Return [X, Y] of the center of cell containing provided text 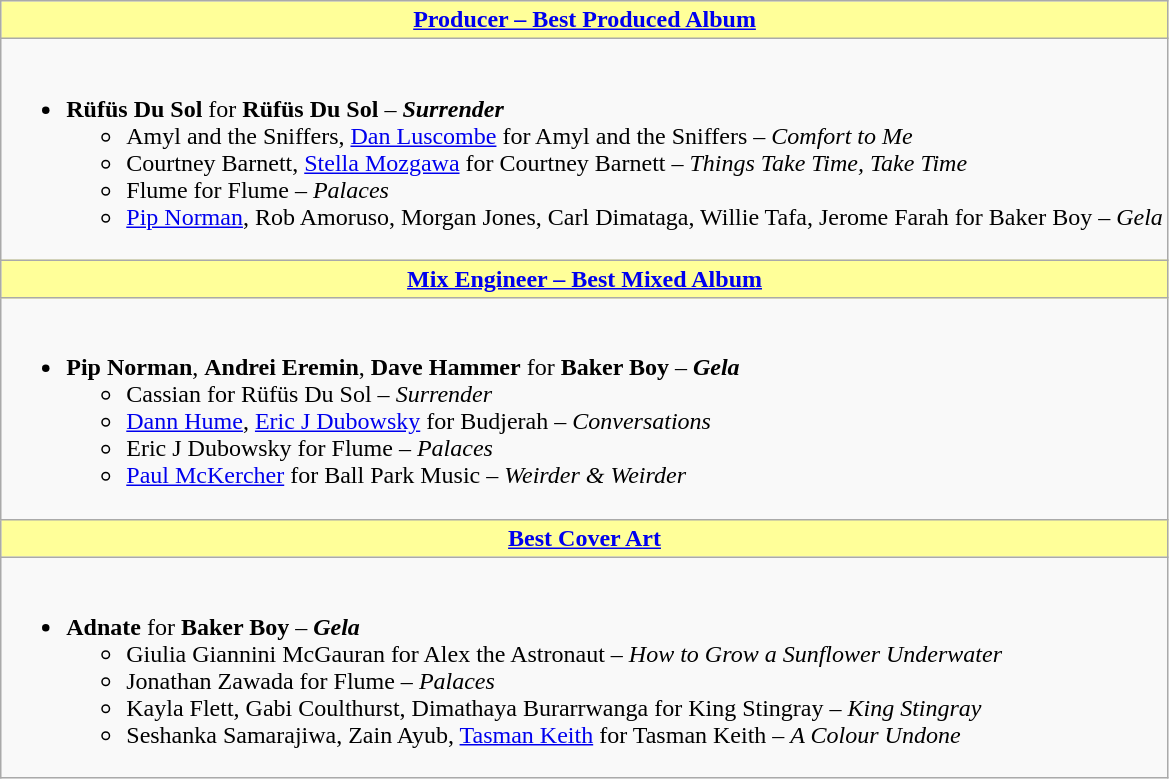
Producer – Best Produced Album [585, 20]
Best Cover Art [585, 538]
Mix Engineer – Best Mixed Album [585, 279]
